Output the (X, Y) coordinate of the center of the cell containing the given text.  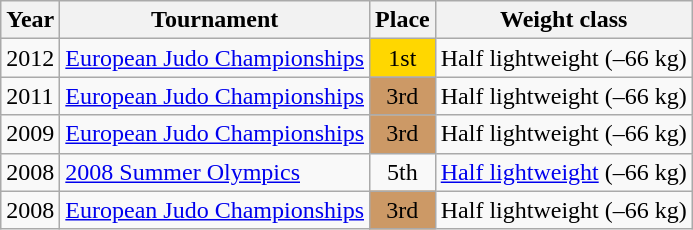
2009 (30, 134)
2011 (30, 96)
Tournament (215, 20)
2012 (30, 58)
Place (403, 20)
2008 Summer Olympics (215, 172)
1st (403, 58)
Year (30, 20)
5th (403, 172)
Weight class (564, 20)
